Pinpoint the cell where the given text exists, returning its (X, Y) midpoint coordinate. 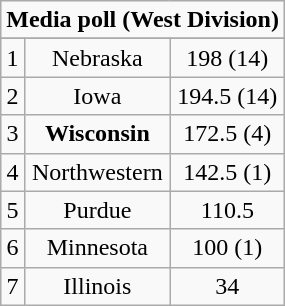
4 (13, 172)
3 (13, 134)
Nebraska (97, 58)
Wisconsin (97, 134)
Northwestern (97, 172)
198 (14) (227, 58)
110.5 (227, 210)
Illinois (97, 286)
34 (227, 286)
142.5 (1) (227, 172)
5 (13, 210)
Iowa (97, 96)
1 (13, 58)
Purdue (97, 210)
7 (13, 286)
194.5 (14) (227, 96)
6 (13, 248)
100 (1) (227, 248)
Minnesota (97, 248)
2 (13, 96)
172.5 (4) (227, 134)
Media poll (West Division) (143, 20)
